Extract the [x, y] coordinate from the center of the cell holding the provided text.  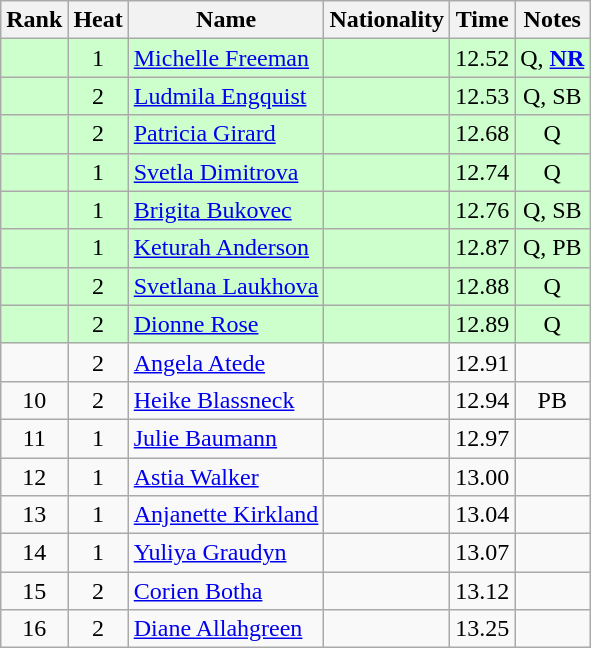
Patricia Girard [226, 134]
12.89 [482, 324]
13.00 [482, 477]
12.52 [482, 58]
16 [34, 629]
13.12 [482, 591]
Julie Baumann [226, 438]
12.94 [482, 400]
12.87 [482, 248]
Heat [98, 20]
12.76 [482, 210]
Svetlana Laukhova [226, 286]
Astia Walker [226, 477]
Name [226, 20]
13 [34, 515]
Time [482, 20]
Nationality [387, 20]
13.25 [482, 629]
Q, PB [552, 248]
12.68 [482, 134]
Anjanette Kirkland [226, 515]
10 [34, 400]
12.74 [482, 172]
Angela Atede [226, 362]
Keturah Anderson [226, 248]
Notes [552, 20]
11 [34, 438]
Q, NR [552, 58]
15 [34, 591]
Corien Botha [226, 591]
13.04 [482, 515]
Svetla Dimitrova [226, 172]
12 [34, 477]
PB [552, 400]
Brigita Bukovec [226, 210]
Dionne Rose [226, 324]
Diane Allahgreen [226, 629]
12.91 [482, 362]
13.07 [482, 553]
Yuliya Graudyn [226, 553]
Michelle Freeman [226, 58]
12.97 [482, 438]
Rank [34, 20]
Heike Blassneck [226, 400]
12.88 [482, 286]
14 [34, 553]
12.53 [482, 96]
Ludmila Engquist [226, 96]
